From the cell containing the given text, extract its center point as (x, y) coordinate. 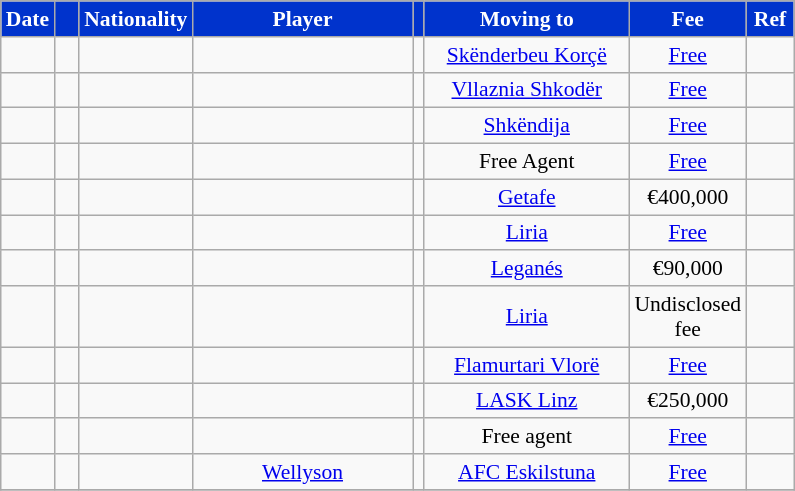
€400,000 (688, 197)
Leganés (526, 269)
€250,000 (688, 401)
Vllaznia Shkodër (526, 90)
Undisclosed fee (688, 316)
AFC Eskilstuna (526, 472)
Wellyson (302, 472)
Fee (688, 19)
Player (302, 19)
Date (28, 19)
Free Agent (526, 162)
Ref (770, 19)
LASK Linz (526, 401)
Nationality (136, 19)
Shkëndija (526, 126)
Moving to (526, 19)
Skënderbeu Korçë (526, 55)
€90,000 (688, 269)
Flamurtari Vlorë (526, 365)
Getafe (526, 197)
Free agent (526, 437)
